Identify which cell holds the provided text, then report its [X, Y] central coordinate. 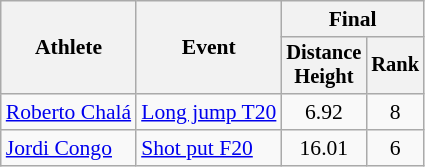
Long jump T20 [208, 112]
8 [395, 112]
Event [208, 48]
16.01 [324, 148]
Jordi Congo [68, 148]
Shot put F20 [208, 148]
Athlete [68, 48]
Final [352, 19]
Distance Height [324, 66]
6.92 [324, 112]
6 [395, 148]
Roberto Chalá [68, 112]
Rank [395, 66]
